Extract the [x, y] coordinate from the center of the cell holding the provided text.  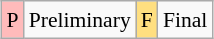
P [13, 20]
Preliminary [80, 20]
F [147, 20]
Final [186, 20]
